Locate the cell with the specified text and output its (x, y) center coordinate. 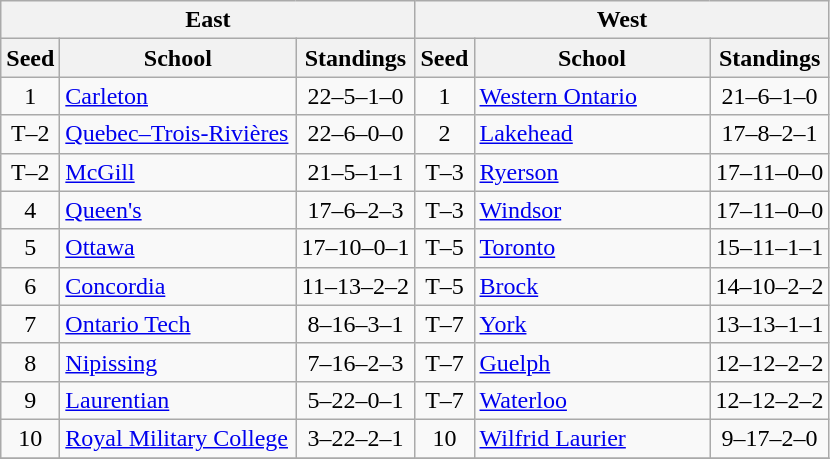
5 (30, 248)
8–16–3–1 (356, 324)
7 (30, 324)
Windsor (592, 210)
22–5–1–0 (356, 96)
7–16–2–3 (356, 362)
8 (30, 362)
Ryerson (592, 172)
West (622, 20)
Concordia (178, 286)
Queen's (178, 210)
14–10–2–2 (770, 286)
17–8–2–1 (770, 134)
6 (30, 286)
York (592, 324)
21–6–1–0 (770, 96)
15–11–1–1 (770, 248)
Waterloo (592, 400)
13–13–1–1 (770, 324)
9–17–2–0 (770, 438)
McGill (178, 172)
Western Ontario (592, 96)
22–6–0–0 (356, 134)
5–22–0–1 (356, 400)
2 (444, 134)
Laurentian (178, 400)
Carleton (178, 96)
9 (30, 400)
3–22–2–1 (356, 438)
Ottawa (178, 248)
Wilfrid Laurier (592, 438)
Royal Military College (178, 438)
Lakehead (592, 134)
17–10–0–1 (356, 248)
Guelph (592, 362)
Quebec–Trois-Rivières (178, 134)
21–5–1–1 (356, 172)
Nipissing (178, 362)
Brock (592, 286)
4 (30, 210)
11–13–2–2 (356, 286)
17–6–2–3 (356, 210)
Toronto (592, 248)
Ontario Tech (178, 324)
East (208, 20)
